Provide the (X, Y) coordinate of the cell's center where the given text is located.  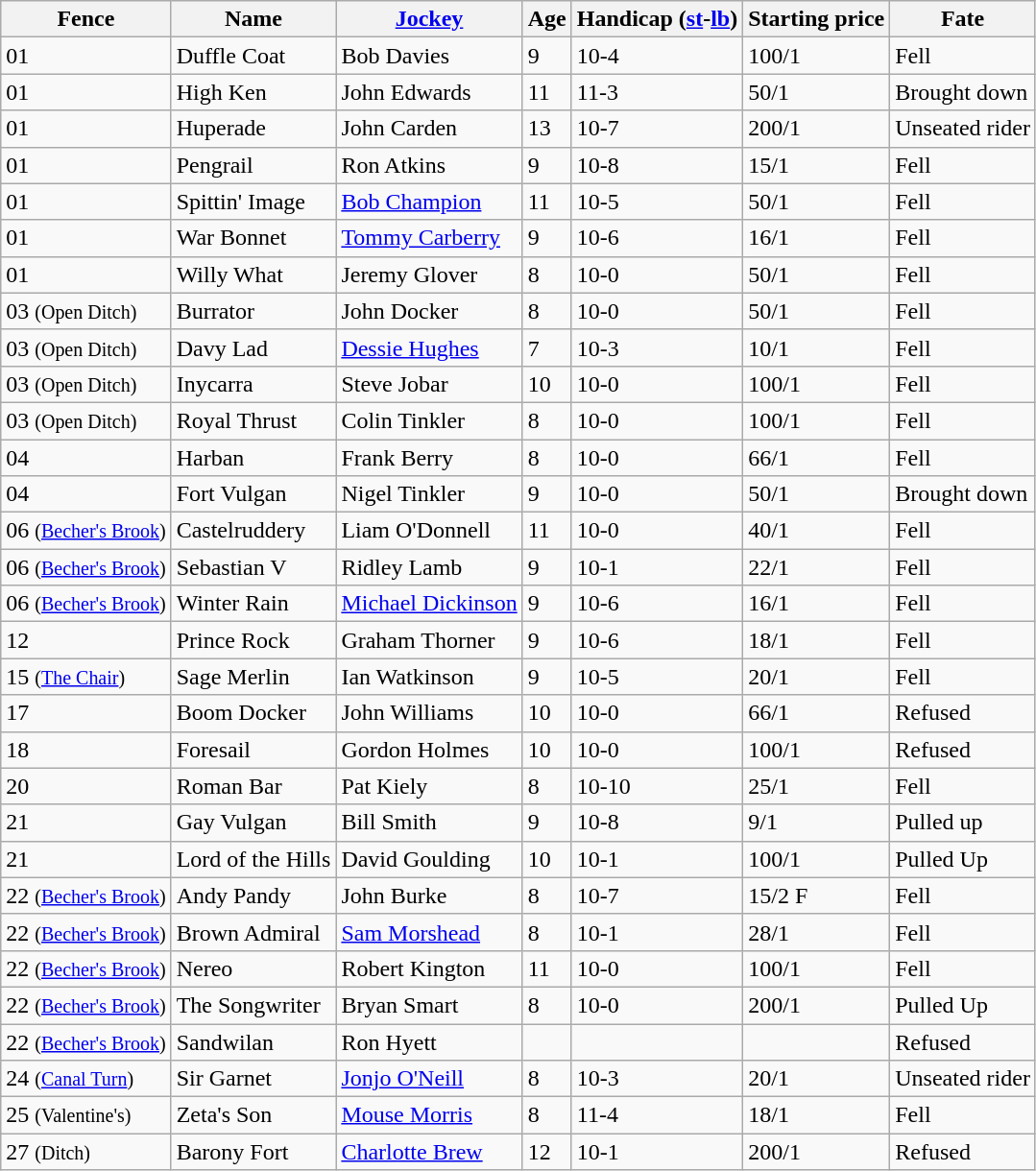
Ian Watkinson (429, 677)
Winter Rain (253, 604)
Lord of the Hills (253, 859)
11-4 (657, 1115)
15 (The Chair) (86, 677)
10-4 (657, 56)
Inycarra (253, 384)
David Goulding (429, 859)
Jockey (429, 19)
Ron Hyett (429, 1041)
Sandwilan (253, 1041)
Andy Pandy (253, 896)
Bob Champion (429, 202)
Gordon Holmes (429, 750)
Name (253, 19)
High Ken (253, 92)
Ron Atkins (429, 165)
Bill Smith (429, 823)
Charlotte Brew (429, 1152)
Sam Morshead (429, 932)
Sage Merlin (253, 677)
Gay Vulgan (253, 823)
Bryan Smart (429, 1005)
Colin Tinkler (429, 420)
Mouse Morris (429, 1115)
13 (547, 129)
Pengrail (253, 165)
John Edwards (429, 92)
Michael Dickinson (429, 604)
Ridley Lamb (429, 567)
Harban (253, 458)
9/1 (816, 823)
22/1 (816, 567)
Bob Davies (429, 56)
Brown Admiral (253, 932)
Fate (963, 19)
John Carden (429, 129)
Boom Docker (253, 713)
10/1 (816, 347)
Nigel Tinkler (429, 494)
25/1 (816, 786)
Frank Berry (429, 458)
Fence (86, 19)
Steve Jobar (429, 384)
28/1 (816, 932)
John Burke (429, 896)
Sir Garnet (253, 1079)
Willy What (253, 275)
Prince Rock (253, 640)
Jeremy Glover (429, 275)
Roman Bar (253, 786)
Fort Vulgan (253, 494)
27 (Ditch) (86, 1152)
The Songwriter (253, 1005)
Pat Kiely (429, 786)
Burrator (253, 311)
11-3 (657, 92)
Barony Fort (253, 1152)
Handicap (st-lb) (657, 19)
Pulled up (963, 823)
10-10 (657, 786)
John Williams (429, 713)
War Bonnet (253, 238)
Royal Thrust (253, 420)
15/2 F (816, 896)
Castelruddery (253, 531)
Nereo (253, 968)
Graham Thorner (429, 640)
Davy Lad (253, 347)
Zeta's Son (253, 1115)
John Docker (429, 311)
Starting price (816, 19)
40/1 (816, 531)
17 (86, 713)
Huperade (253, 129)
Liam O'Donnell (429, 531)
Jonjo O'Neill (429, 1079)
Duffle Coat (253, 56)
15/1 (816, 165)
Sebastian V (253, 567)
20 (86, 786)
Foresail (253, 750)
24 (Canal Turn) (86, 1079)
Tommy Carberry (429, 238)
25 (Valentine's) (86, 1115)
18 (86, 750)
Age (547, 19)
Dessie Hughes (429, 347)
Spittin' Image (253, 202)
Robert Kington (429, 968)
7 (547, 347)
